Output the [x, y] coordinate of the center of the cell containing the given text.  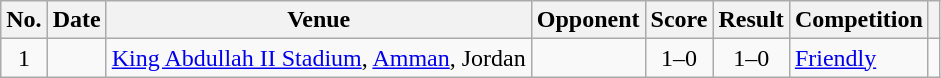
Friendly [858, 58]
No. [24, 20]
Venue [318, 20]
King Abdullah II Stadium, Amman, Jordan [318, 58]
Competition [858, 20]
Score [679, 20]
Result [751, 20]
Date [76, 20]
1 [24, 58]
Opponent [588, 20]
